Return (x, y) of the center of cell containing provided text 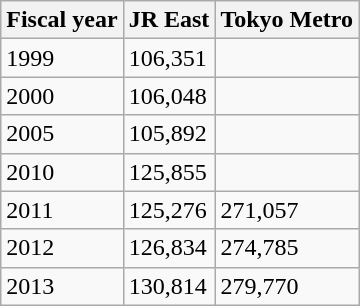
2011 (62, 210)
279,770 (287, 286)
125,276 (169, 210)
JR East (169, 20)
125,855 (169, 172)
105,892 (169, 134)
2005 (62, 134)
2010 (62, 172)
126,834 (169, 248)
274,785 (287, 248)
130,814 (169, 286)
Fiscal year (62, 20)
2013 (62, 286)
106,048 (169, 96)
2012 (62, 248)
271,057 (287, 210)
1999 (62, 58)
106,351 (169, 58)
Tokyo Metro (287, 20)
2000 (62, 96)
